Provide the (X, Y) coordinate of the cell's center where the given text is located.  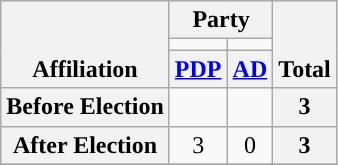
0 (250, 145)
PDP (198, 69)
Before Election (86, 107)
Party (220, 20)
AD (250, 69)
Total (305, 44)
Affiliation (86, 44)
After Election (86, 145)
